For the text-containing cell, return its midpoint in (X, Y) coordinate format. 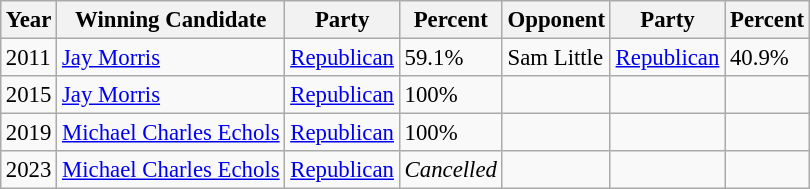
2011 (29, 57)
40.9% (768, 57)
Year (29, 20)
2019 (29, 133)
Winning Candidate (171, 20)
2015 (29, 95)
Sam Little (556, 57)
Cancelled (450, 170)
2023 (29, 170)
59.1% (450, 57)
Opponent (556, 20)
